Scan for the cell matching the given text and deliver its [x, y] coordinate at center. 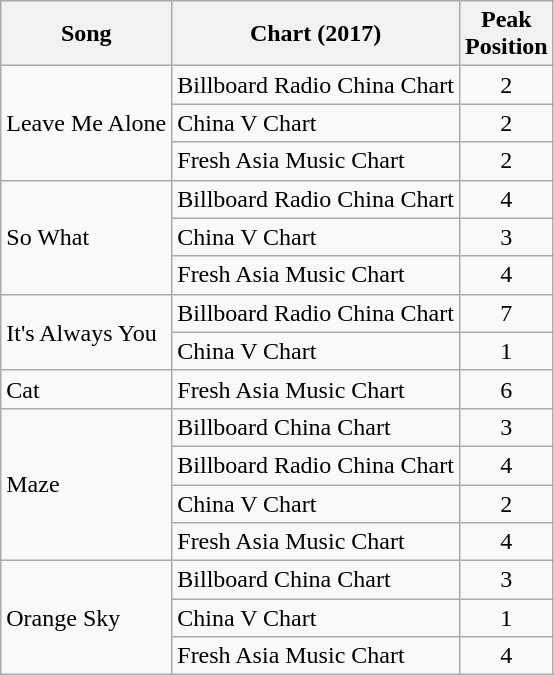
Peak Position [506, 34]
Song [86, 34]
Leave Me Alone [86, 123]
So What [86, 237]
7 [506, 313]
Cat [86, 389]
6 [506, 389]
It's Always You [86, 332]
Orange Sky [86, 618]
Maze [86, 484]
Chart (2017) [316, 34]
